Search for the cell housing the specified text and yield its (x, y) center coordinate. 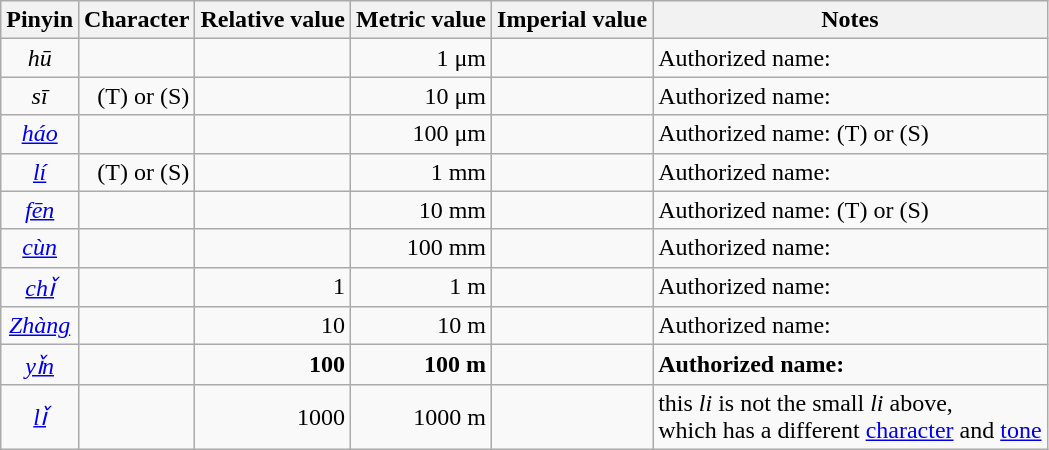
Relative value (273, 20)
lǐ (40, 416)
Metric value (422, 20)
yǐn (40, 365)
100 mm (422, 248)
hū (40, 58)
Pinyin (40, 20)
10 mm (422, 210)
Character (137, 20)
háo (40, 134)
this li is not the small li above, which has a different character and tone (850, 416)
1000 (273, 416)
100 m (422, 365)
1000 m (422, 416)
cùn (40, 248)
10 (273, 326)
Notes (850, 20)
1 (273, 287)
100 (273, 365)
lí (40, 172)
1 μm (422, 58)
10 μm (422, 96)
sī (40, 96)
chǐ (40, 287)
Zhàng (40, 326)
10 m (422, 326)
fēn (40, 210)
1 m (422, 287)
100 μm (422, 134)
Imperial value (572, 20)
1 mm (422, 172)
